Search for the cell housing the specified text and yield its [X, Y] center coordinate. 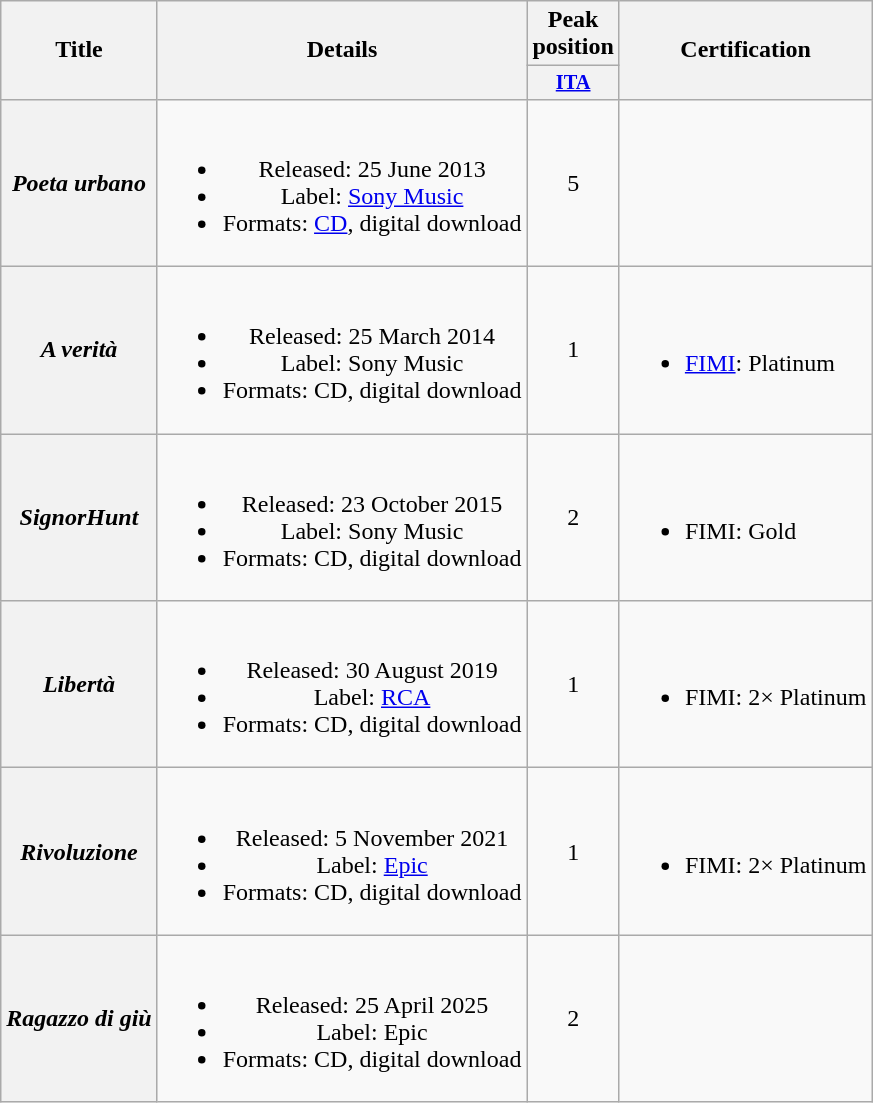
A verità [79, 350]
Peak position [573, 34]
FIMI: Gold [746, 518]
Rivoluzione [79, 852]
Ragazzo di giù [79, 1018]
Title [79, 50]
Released: 25 April 2025Label: EpicFormats: CD, digital download [342, 1018]
Details [342, 50]
Certification [746, 50]
FIMI: Platinum [746, 350]
Released: 5 November 2021Label: EpicFormats: CD, digital download [342, 852]
Released: 25 March 2014Label: Sony MusicFormats: CD, digital download [342, 350]
Released: 25 June 2013Label: Sony MusicFormats: CD, digital download [342, 182]
ITA [573, 83]
Released: 23 October 2015Label: Sony MusicFormats: CD, digital download [342, 518]
Libertà [79, 684]
SignorHunt [79, 518]
5 [573, 182]
Poeta urbano [79, 182]
Released: 30 August 2019Label: RCAFormats: CD, digital download [342, 684]
